Extract the (X, Y) coordinate from the center of the cell holding the provided text.  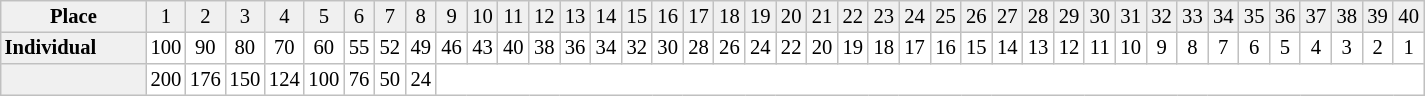
200 (166, 80)
55 (360, 48)
150 (244, 80)
90 (206, 48)
43 (482, 48)
29 (1070, 16)
37 (1316, 16)
27 (1008, 16)
176 (206, 80)
23 (884, 16)
76 (360, 80)
21 (822, 16)
60 (324, 48)
80 (244, 48)
46 (452, 48)
52 (390, 48)
33 (1192, 16)
35 (1254, 16)
124 (284, 80)
70 (284, 48)
39 (1378, 16)
31 (1130, 16)
49 (420, 48)
Individual (74, 48)
Place (74, 16)
50 (390, 80)
25 (946, 16)
